Identify which cell holds the provided text, then report its (X, Y) central coordinate. 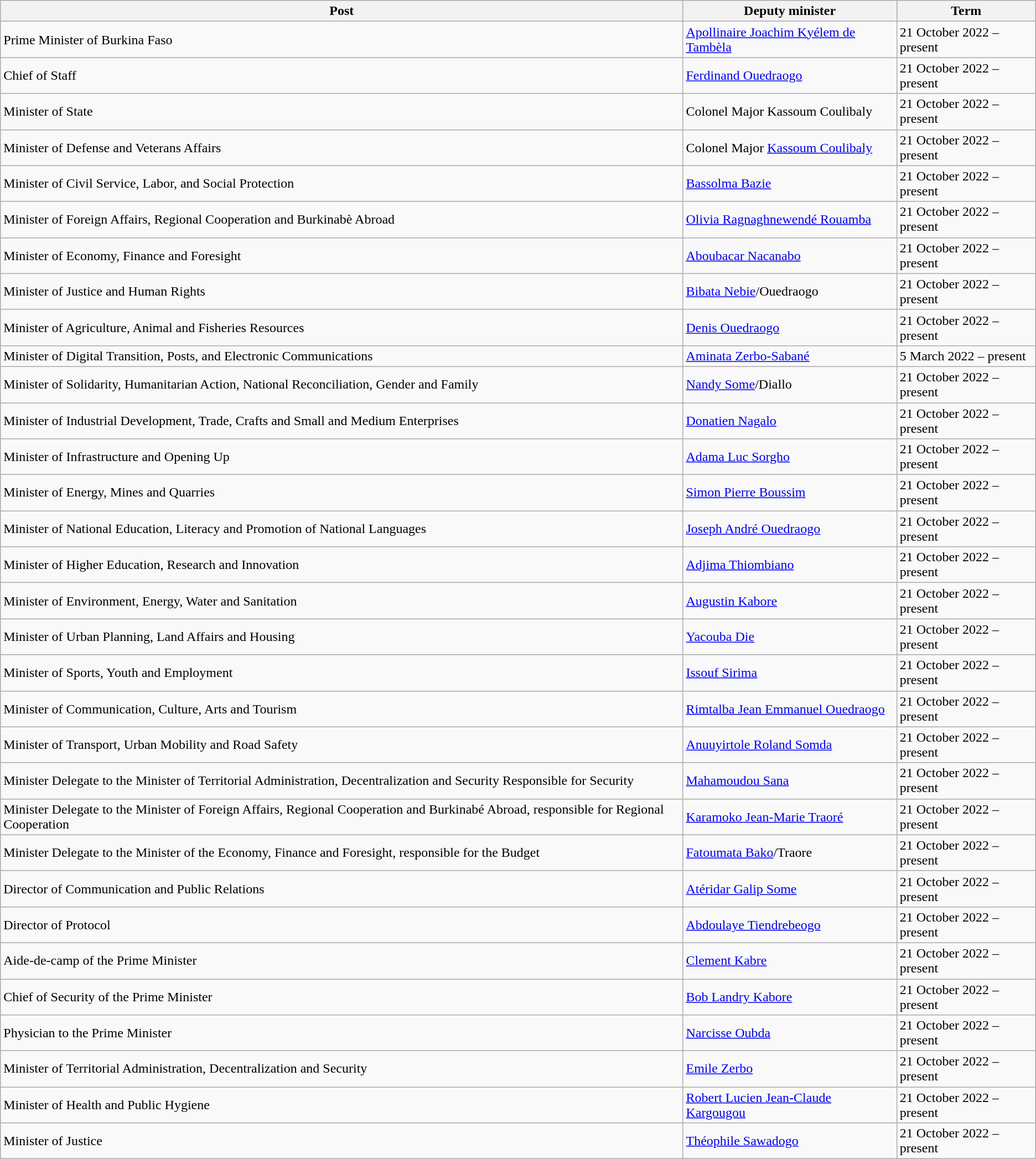
Bibata Nebie/Ouedraogo (790, 291)
Minister of Communication, Culture, Arts and Tourism (342, 708)
Aide-de-camp of the Prime Minister (342, 961)
Minister of Urban Planning, Land Affairs and Housing (342, 637)
Director of Communication and Public Relations (342, 889)
Anuuyirtole Roland Somda (790, 745)
Minister of National Education, Literacy and Promotion of National Languages (342, 529)
Atéridar Galip Some (790, 889)
Minister of Health and Public Hygiene (342, 1105)
Simon Pierre Boussim (790, 493)
Chief of Staff (342, 75)
Issouf Sirima (790, 673)
Olivia Ragnaghnewendé Rouamba (790, 219)
Adjima Thiombiano (790, 565)
Deputy minister (790, 11)
Minister of Infrastructure and Opening Up (342, 457)
Chief of Security of the Prime Minister (342, 996)
Robert Lucien Jean-Claude Kargougou (790, 1105)
Fatoumata Bako/Traore (790, 852)
Minister Delegate to the Minister of Foreign Affairs, Regional Cooperation and Burkinabé Abroad, responsible for Regional Cooperation (342, 817)
Minister of Civil Service, Labor, and Social Protection (342, 184)
Minister Delegate to the Minister of Territorial Administration, Decentralization and Security Responsible for Security (342, 780)
Bassolma Bazie (790, 184)
Narcisse Oubda (790, 1033)
Abdoulaye Tiendrebeogo (790, 924)
Minister Delegate to the Minister of the Economy, Finance and Foresight, responsible for the Budget (342, 852)
Minister of Industrial Development, Trade, Crafts and Small and Medium Enterprises (342, 421)
Prime Minister of Burkina Faso (342, 40)
Yacouba Die (790, 637)
Minister of Justice (342, 1141)
Bob Landry Kabore (790, 996)
Director of Protocol (342, 924)
Minister of Sports, Youth and Employment (342, 673)
Minister of Transport, Urban Mobility and Road Safety (342, 745)
5 March 2022 – present (966, 356)
Post (342, 11)
Physician to the Prime Minister (342, 1033)
Rimtalba Jean Emmanuel Ouedraogo (790, 708)
Minister of Defense and Veterans Affairs (342, 147)
Minister of Economy, Finance and Foresight (342, 256)
Term (966, 11)
Karamoko Jean-Marie Traoré (790, 817)
Minister of Digital Transition, Posts, and Electronic Communications (342, 356)
Minister of Energy, Mines and Quarries (342, 493)
Aminata Zerbo-Sabané (790, 356)
Clement Kabre (790, 961)
Donatien Nagalo (790, 421)
Apollinaire Joachim Kyélem de Tambèla (790, 40)
Aboubacar Nacanabo (790, 256)
Denis Ouedraogo (790, 328)
Nandy Some/Diallo (790, 384)
Emile Zerbo (790, 1069)
Minister of State (342, 112)
Théophile Sawadogo (790, 1141)
Ferdinand Ouedraogo (790, 75)
Minister of Environment, Energy, Water and Sanitation (342, 601)
Minister of Agriculture, Animal and Fisheries Resources (342, 328)
Augustin Kabore (790, 601)
Minister of Solidarity, Humanitarian Action, National Reconciliation, Gender and Family (342, 384)
Minister of Justice and Human Rights (342, 291)
Joseph André Ouedraogo (790, 529)
Mahamoudou Sana (790, 780)
Minister of Foreign Affairs, Regional Cooperation and Burkinabè Abroad (342, 219)
Minister of Higher Education, Research and Innovation (342, 565)
Minister of Territorial Administration, Decentralization and Security (342, 1069)
Adama Luc Sorgho (790, 457)
